For the text-containing cell, return its midpoint in (X, Y) coordinate format. 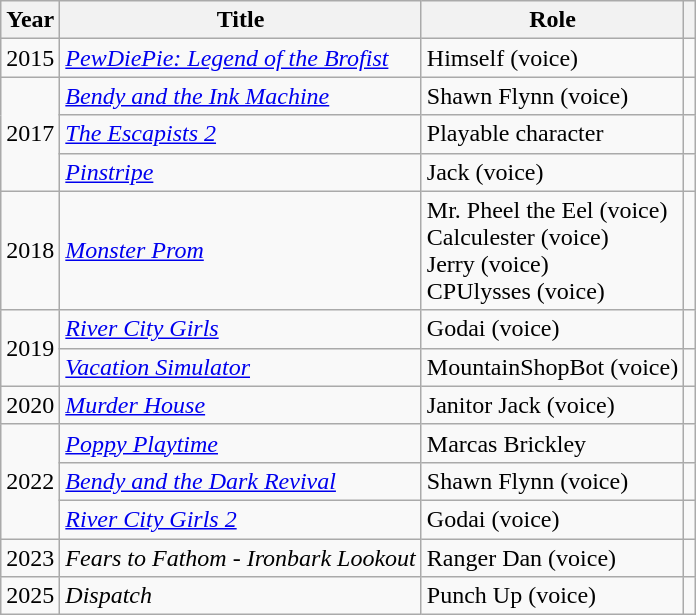
Himself (voice) (552, 58)
Role (552, 20)
The Escapists 2 (240, 134)
Dispatch (240, 596)
River City Girls 2 (240, 519)
2017 (30, 134)
2020 (30, 405)
2025 (30, 596)
Murder House (240, 405)
Bendy and the Dark Revival (240, 481)
Poppy Playtime (240, 443)
2018 (30, 250)
River City Girls (240, 329)
Title (240, 20)
Playable character (552, 134)
2019 (30, 348)
2022 (30, 481)
Ranger Dan (voice) (552, 557)
Punch Up (voice) (552, 596)
Year (30, 20)
Fears to Fathom - Ironbark Lookout (240, 557)
Bendy and the Ink Machine (240, 96)
2015 (30, 58)
PewDiePie: Legend of the Brofist (240, 58)
Mr. Pheel the Eel (voice)Calculester (voice)Jerry (voice)CPUlysses (voice) (552, 250)
2023 (30, 557)
Pinstripe (240, 172)
Janitor Jack (voice) (552, 405)
Jack (voice) (552, 172)
Vacation Simulator (240, 367)
Monster Prom (240, 250)
MountainShopBot (voice) (552, 367)
Marcas Brickley (552, 443)
